Extract the (X, Y) coordinate from the center of the cell holding the provided text.  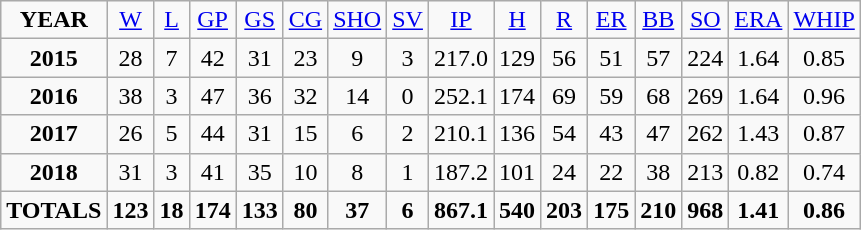
SO (706, 20)
187.2 (460, 172)
44 (212, 134)
51 (612, 58)
YEAR (54, 20)
ER (612, 20)
IP (460, 20)
35 (260, 172)
203 (564, 210)
123 (130, 210)
101 (518, 172)
CG (305, 20)
15 (305, 134)
224 (706, 58)
H (518, 20)
0.85 (824, 58)
136 (518, 134)
0 (408, 96)
69 (564, 96)
0.96 (824, 96)
14 (358, 96)
0.74 (824, 172)
26 (130, 134)
32 (305, 96)
867.1 (460, 210)
262 (706, 134)
18 (172, 210)
2016 (54, 96)
SV (408, 20)
5 (172, 134)
0.86 (824, 210)
2017 (54, 134)
BB (658, 20)
24 (564, 172)
213 (706, 172)
252.1 (460, 96)
1.41 (758, 210)
59 (612, 96)
42 (212, 58)
WHIP (824, 20)
8 (358, 172)
210 (658, 210)
1 (408, 172)
210.1 (460, 134)
1.43 (758, 134)
2015 (54, 58)
540 (518, 210)
GP (212, 20)
37 (358, 210)
68 (658, 96)
175 (612, 210)
GS (260, 20)
L (172, 20)
968 (706, 210)
43 (612, 134)
R (564, 20)
80 (305, 210)
23 (305, 58)
W (130, 20)
0.82 (758, 172)
217.0 (460, 58)
129 (518, 58)
9 (358, 58)
54 (564, 134)
0.87 (824, 134)
TOTALS (54, 210)
22 (612, 172)
7 (172, 58)
57 (658, 58)
ERA (758, 20)
2018 (54, 172)
41 (212, 172)
28 (130, 58)
SHO (358, 20)
2 (408, 134)
269 (706, 96)
36 (260, 96)
56 (564, 58)
133 (260, 210)
10 (305, 172)
